Find where the given text appears and provide that cell's center as (X, Y) coordinate. 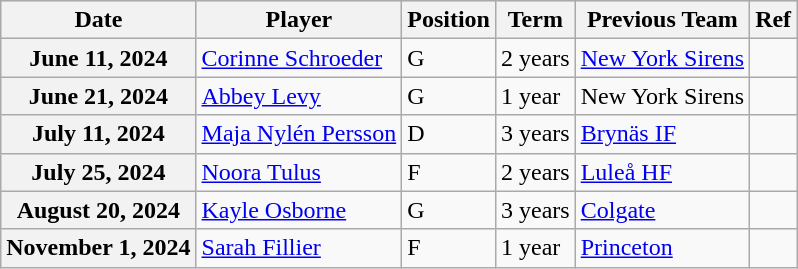
June 21, 2024 (98, 96)
June 11, 2024 (98, 58)
July 11, 2024 (98, 134)
Term (535, 20)
Princeton (662, 248)
July 25, 2024 (98, 172)
Date (98, 20)
November 1, 2024 (98, 248)
Position (449, 20)
D (449, 134)
Kayle Osborne (299, 210)
Sarah Fillier (299, 248)
Luleå HF (662, 172)
Noora Tulus (299, 172)
Corinne Schroeder (299, 58)
Brynäs IF (662, 134)
Ref (774, 20)
August 20, 2024 (98, 210)
Maja Nylén Persson (299, 134)
Colgate (662, 210)
Abbey Levy (299, 96)
Previous Team (662, 20)
Player (299, 20)
